Detect which cell encompasses the target text, then output its [x, y] center coordinate. 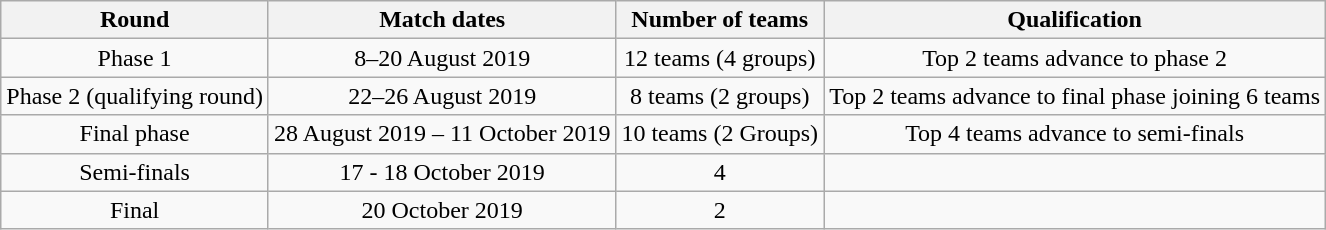
Round [135, 20]
Qualification [1075, 20]
28 August 2019 – 11 October 2019 [442, 134]
17 - 18 October 2019 [442, 172]
Top 4 teams advance to semi-finals [1075, 134]
4 [720, 172]
Phase 1 [135, 58]
12 teams (4 groups) [720, 58]
20 October 2019 [442, 210]
Final phase [135, 134]
Top 2 teams advance to final phase joining 6 teams [1075, 96]
Semi-finals [135, 172]
Phase 2 (qualifying round) [135, 96]
2 [720, 210]
Top 2 teams advance to phase 2 [1075, 58]
10 teams (2 Groups) [720, 134]
22–26 August 2019 [442, 96]
8 teams (2 groups) [720, 96]
Number of teams [720, 20]
Match dates [442, 20]
Final [135, 210]
8–20 August 2019 [442, 58]
